Return (x, y) of the center of cell containing provided text 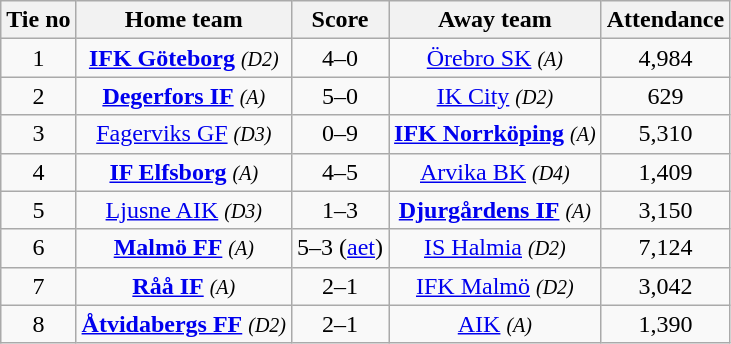
7 (38, 286)
Djurgårdens IF (A) (496, 210)
IS Halmia (D2) (496, 248)
5–3 (aet) (340, 248)
4,984 (665, 58)
Degerfors IF (A) (184, 96)
Malmö FF (A) (184, 248)
0–9 (340, 134)
6 (38, 248)
3,150 (665, 210)
Home team (184, 20)
IFK Göteborg (D2) (184, 58)
Attendance (665, 20)
7,124 (665, 248)
1,390 (665, 324)
2 (38, 96)
629 (665, 96)
5,310 (665, 134)
Åtvidabergs FF (D2) (184, 324)
AIK (A) (496, 324)
1–3 (340, 210)
1,409 (665, 172)
4 (38, 172)
4–0 (340, 58)
8 (38, 324)
IFK Malmö (D2) (496, 286)
4–5 (340, 172)
IF Elfsborg (A) (184, 172)
3 (38, 134)
1 (38, 58)
Fagerviks GF (D3) (184, 134)
Arvika BK (D4) (496, 172)
IFK Norrköping (A) (496, 134)
Ljusne AIK (D3) (184, 210)
Away team (496, 20)
Tie no (38, 20)
IK City (D2) (496, 96)
Örebro SK (A) (496, 58)
5–0 (340, 96)
3,042 (665, 286)
5 (38, 210)
Råå IF (A) (184, 286)
Score (340, 20)
